Scan for the cell matching the given text and deliver its [X, Y] coordinate at center. 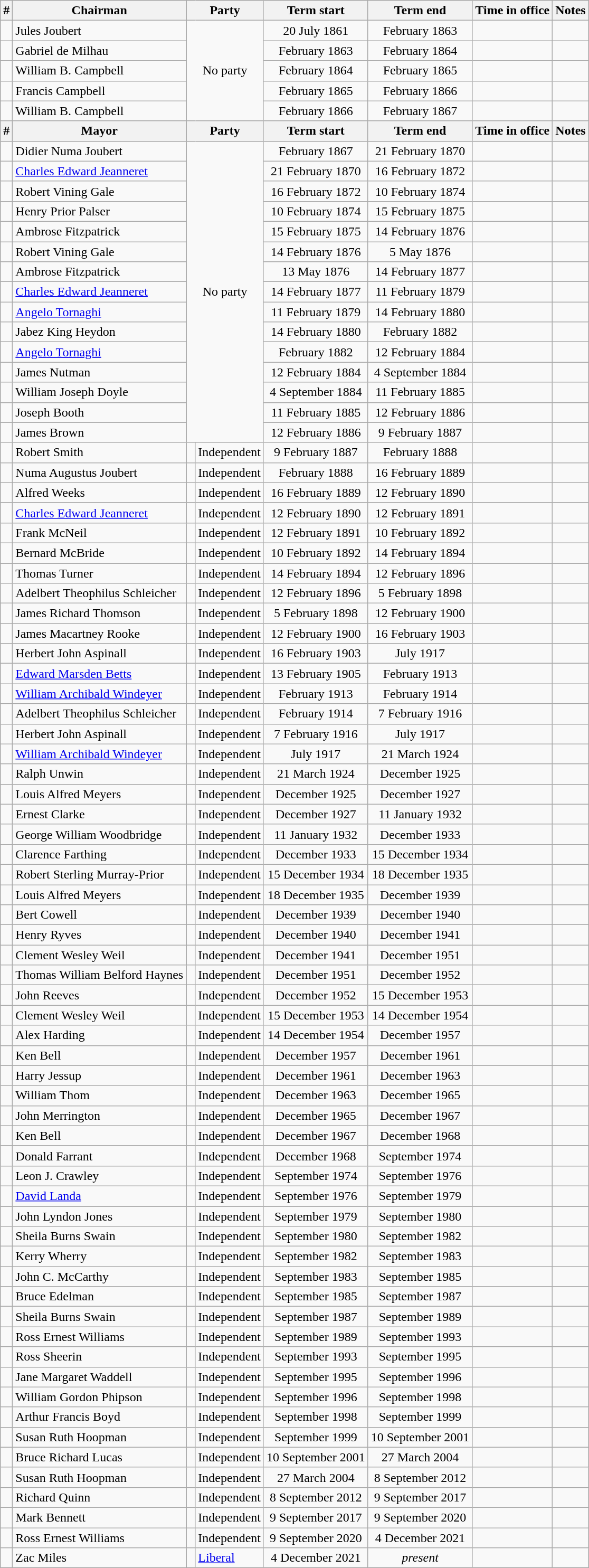
James Nutman [99, 372]
Clarence Farthing [99, 854]
David Landa [99, 1196]
John Lyndon Jones [99, 1216]
Joseph Booth [99, 412]
Mark Bennett [99, 1517]
Numa Augustus Joubert [99, 473]
James Macartney Rooke [99, 634]
Bert Cowell [99, 915]
Henry Prior Palser [99, 211]
James Richard Thomson [99, 613]
Henry Ryves [99, 935]
John Merrington [99, 1116]
Didier Numa Joubert [99, 151]
Jabez King Heydon [99, 332]
Alfred Weeks [99, 493]
John Reeves [99, 995]
Frank McNeil [99, 533]
5 May 1876 [420, 252]
Ross Sheerin [99, 1357]
Ernest Clarke [99, 814]
Zac Miles [99, 1558]
Thomas William Belford Haynes [99, 975]
William Joseph Doyle [99, 392]
present [420, 1558]
Alex Harding [99, 1035]
20 July 1861 [316, 31]
13 May 1876 [316, 272]
Mayor [99, 131]
Ralph Unwin [99, 774]
Richard Quinn [99, 1497]
Harry Jessup [99, 1075]
Bruce Richard Lucas [99, 1457]
Thomas Turner [99, 573]
Bruce Edelman [99, 1297]
Chairman [99, 11]
William Gordon Phipson [99, 1397]
Edward Marsden Betts [99, 674]
Arthur Francis Boyd [99, 1417]
Leon J. Crawley [99, 1176]
George William Woodbridge [99, 834]
William Thom [99, 1095]
13 February 1905 [316, 674]
Kerry Wherry [99, 1257]
Jules Joubert [99, 31]
John C. McCarthy [99, 1277]
Donald Farrant [99, 1156]
Robert Smith [99, 452]
James Brown [99, 432]
Bernard McBride [99, 553]
Gabriel de Milhau [99, 51]
Robert Sterling Murray-Prior [99, 874]
Francis Campbell [99, 91]
Jane Margaret Waddell [99, 1377]
Liberal [230, 1558]
